Locate the cell with the specified text and output its [X, Y] center coordinate. 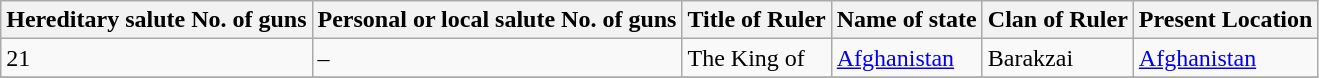
– [497, 58]
21 [156, 58]
Personal or local salute No. of guns [497, 20]
Title of Ruler [756, 20]
Present Location [1226, 20]
Barakzai [1058, 58]
Name of state [906, 20]
The King of [756, 58]
Clan of Ruler [1058, 20]
Hereditary salute No. of guns [156, 20]
